For the text-containing cell, return its midpoint in (x, y) coordinate format. 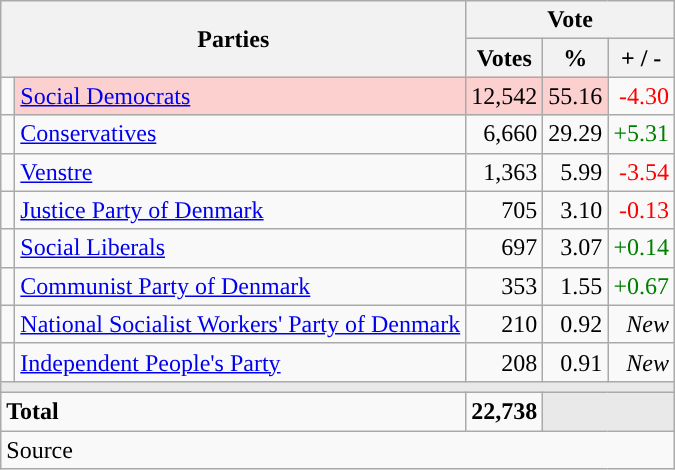
Conservatives (240, 134)
Source (338, 449)
Vote (570, 20)
Social Democrats (240, 96)
+0.67 (642, 286)
+ / - (642, 58)
Justice Party of Denmark (240, 210)
0.91 (576, 362)
5.99 (576, 172)
3.07 (576, 248)
Communist Party of Denmark (240, 286)
0.92 (576, 324)
Votes (504, 58)
-4.30 (642, 96)
697 (504, 248)
208 (504, 362)
353 (504, 286)
705 (504, 210)
Total (234, 411)
+5.31 (642, 134)
-3.54 (642, 172)
55.16 (576, 96)
12,542 (504, 96)
Venstre (240, 172)
Independent People's Party (240, 362)
22,738 (504, 411)
29.29 (576, 134)
Parties (234, 39)
1,363 (504, 172)
% (576, 58)
National Socialist Workers' Party of Denmark (240, 324)
210 (504, 324)
+0.14 (642, 248)
3.10 (576, 210)
6,660 (504, 134)
1.55 (576, 286)
Social Liberals (240, 248)
-0.13 (642, 210)
